Pinpoint the cell where the given text exists, returning its (x, y) midpoint coordinate. 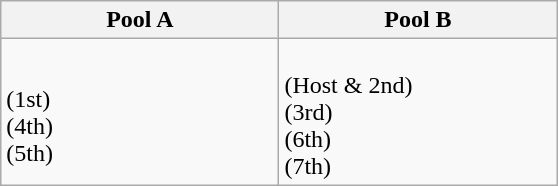
(1st) (4th) (5th) (140, 112)
Pool B (418, 20)
Pool A (140, 20)
(Host & 2nd) (3rd) (6th) (7th) (418, 112)
